Output the (x, y) coordinate of the center of the cell containing the given text.  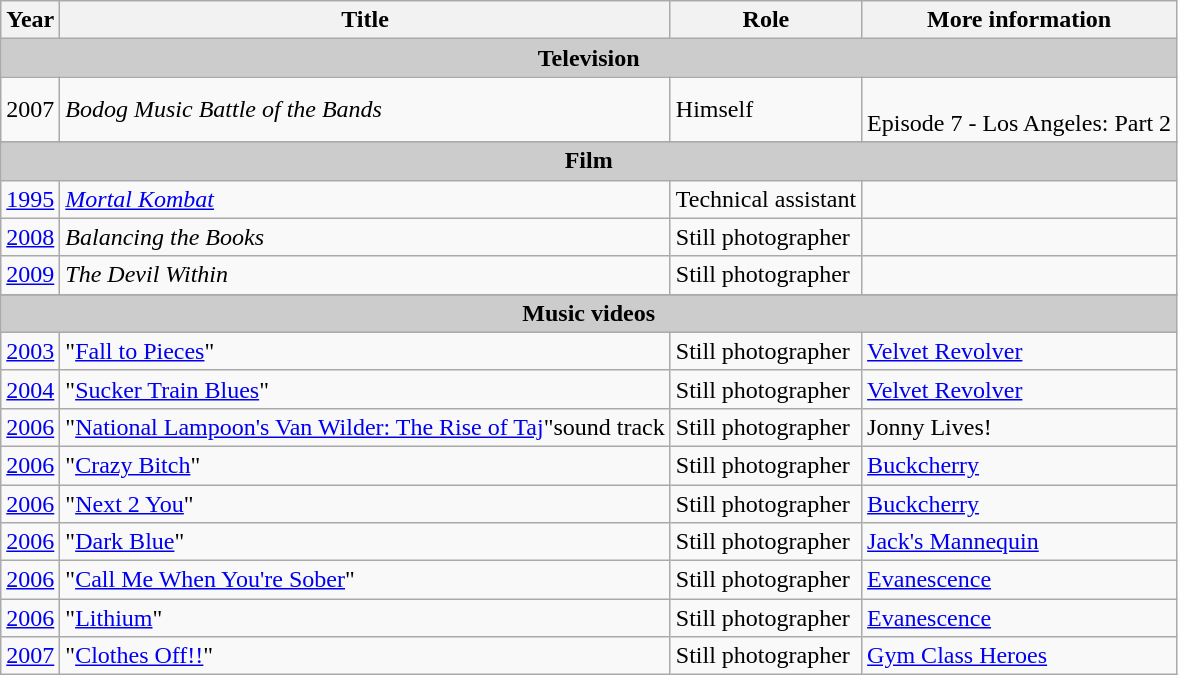
The Devil Within (365, 275)
Bodog Music Battle of the Bands (365, 110)
Balancing the Books (365, 237)
2008 (30, 237)
Role (766, 20)
"Lithium" (365, 618)
"Clothes Off!!" (365, 656)
"Fall to Pieces" (365, 351)
Title (365, 20)
"Call Me When You're Sober" (365, 580)
2003 (30, 351)
Jonny Lives! (1020, 427)
"Sucker Train Blues" (365, 389)
Jack's Mannequin (1020, 542)
2009 (30, 275)
"Next 2 You" (365, 503)
Television (589, 58)
Technical assistant (766, 199)
Mortal Kombat (365, 199)
"National Lampoon's Van Wilder: The Rise of Taj"sound track (365, 427)
"Crazy Bitch" (365, 465)
2004 (30, 389)
Gym Class Heroes (1020, 656)
1995 (30, 199)
Music videos (589, 313)
Episode 7 - Los Angeles: Part 2 (1020, 110)
Year (30, 20)
Film (589, 161)
More information (1020, 20)
"Dark Blue" (365, 542)
Himself (766, 110)
